Capture the cell that displays the provided text and extract its [x, y] central coordinate. 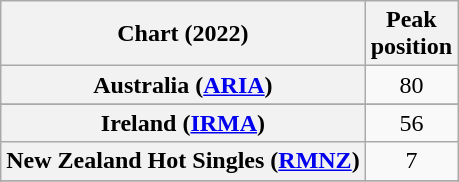
Ireland (IRMA) [183, 123]
Australia (ARIA) [183, 85]
Peakposition [411, 34]
Chart (2022) [183, 34]
56 [411, 123]
7 [411, 161]
New Zealand Hot Singles (RMNZ) [183, 161]
80 [411, 85]
